From the cell containing the given text, extract its center point as [X, Y] coordinate. 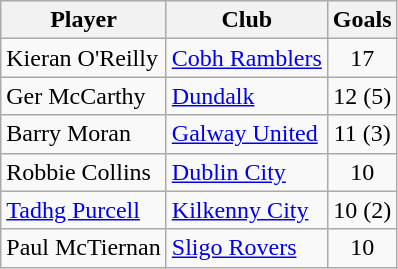
Robbie Collins [84, 172]
10 (2) [362, 210]
Barry Moran [84, 134]
Tadhg Purcell [84, 210]
Paul McTiernan [84, 248]
11 (3) [362, 134]
12 (5) [362, 96]
Club [246, 20]
Dublin City [246, 172]
Ger McCarthy [84, 96]
Kilkenny City [246, 210]
Dundalk [246, 96]
Player [84, 20]
Cobh Ramblers [246, 58]
Kieran O'Reilly [84, 58]
Galway United [246, 134]
Sligo Rovers [246, 248]
Goals [362, 20]
17 [362, 58]
